Find where the given text appears and provide that cell's center as (x, y) coordinate. 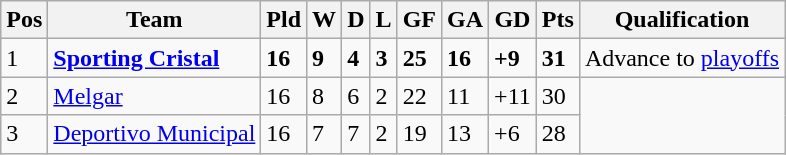
19 (419, 134)
Pos (24, 20)
31 (558, 58)
+11 (513, 96)
Pld (284, 20)
Team (154, 20)
6 (356, 96)
+9 (513, 58)
28 (558, 134)
13 (466, 134)
Qualification (682, 20)
11 (466, 96)
D (356, 20)
Pts (558, 20)
25 (419, 58)
4 (356, 58)
Sporting Cristal (154, 58)
22 (419, 96)
L (384, 20)
GA (466, 20)
9 (324, 58)
Advance to playoffs (682, 58)
+6 (513, 134)
8 (324, 96)
Melgar (154, 96)
GD (513, 20)
Deportivo Municipal (154, 134)
W (324, 20)
GF (419, 20)
30 (558, 96)
1 (24, 58)
